Provide the [x, y] coordinate of the cell's center where the given text is located.  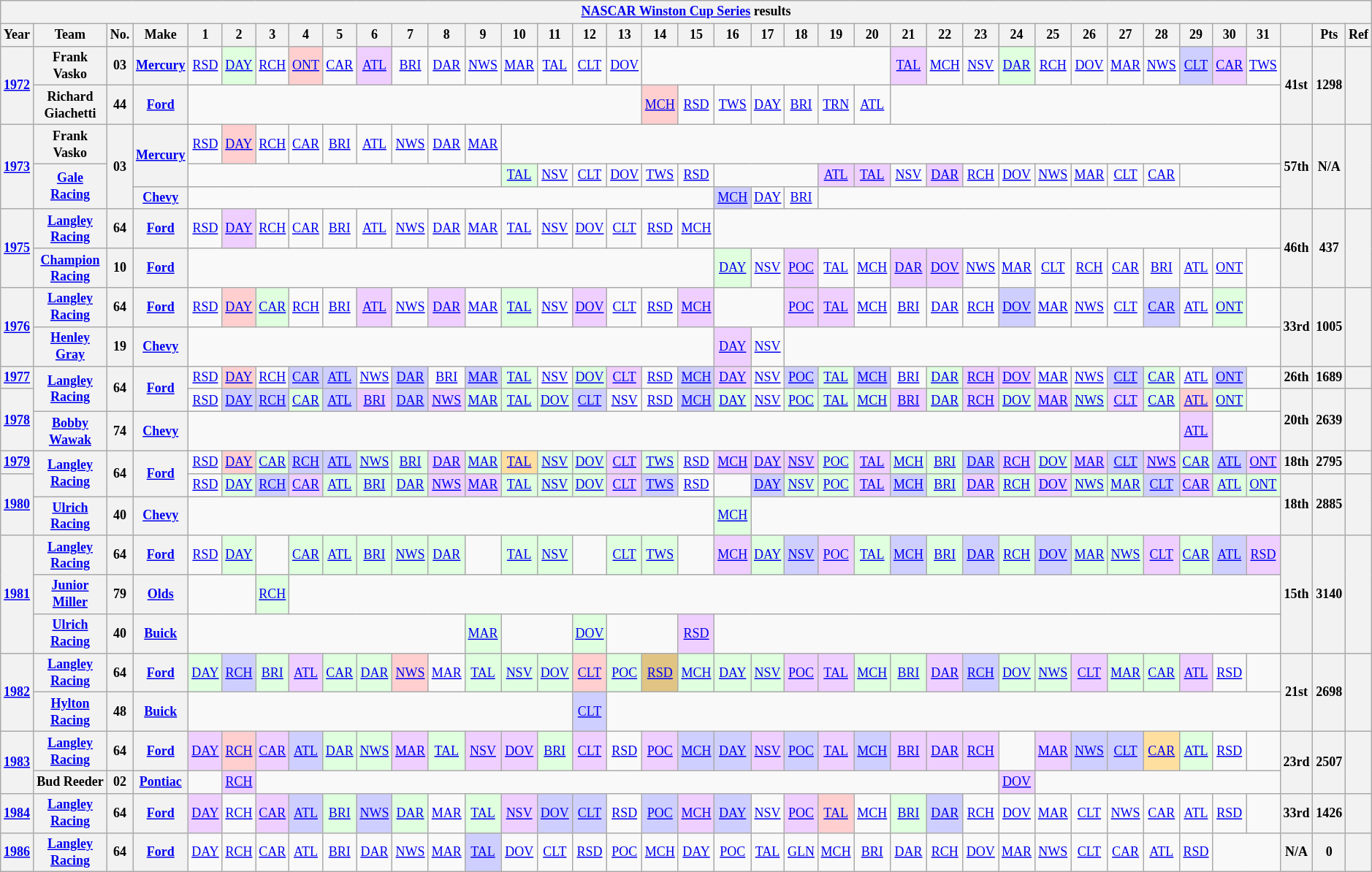
7 [411, 35]
3140 [1330, 594]
21 [909, 35]
79 [120, 594]
12 [590, 35]
437 [1330, 248]
Bud Reeder [70, 781]
20th [1296, 419]
13 [625, 35]
15 [696, 35]
1005 [1330, 327]
23 [980, 35]
6 [374, 35]
2698 [1330, 692]
Champion Racing [70, 268]
Olds [161, 594]
74 [120, 431]
Gale Racing [70, 186]
NASCAR Winston Cup Series results [686, 12]
26th [1296, 377]
46th [1296, 248]
1984 [18, 813]
1972 [18, 85]
29 [1196, 35]
2795 [1330, 462]
5 [339, 35]
44 [120, 105]
Pontiac [161, 781]
57th [1296, 167]
1983 [18, 762]
1426 [1330, 813]
15th [1296, 594]
1986 [18, 852]
17 [768, 35]
31 [1264, 35]
2 [239, 35]
Hylton Racing [70, 712]
21st [1296, 692]
2885 [1330, 504]
1980 [18, 504]
27 [1126, 35]
18 [801, 35]
1689 [1330, 377]
TRN [836, 105]
02 [120, 781]
1976 [18, 327]
Richard Giachetti [70, 105]
GLN [801, 852]
Pts [1330, 35]
22 [945, 35]
23rd [1296, 762]
1982 [18, 692]
48 [120, 712]
1977 [18, 377]
1975 [18, 248]
8 [446, 35]
28 [1162, 35]
20 [872, 35]
Year [18, 35]
26 [1089, 35]
Make [161, 35]
1973 [18, 167]
3 [273, 35]
2507 [1330, 762]
No. [120, 35]
14 [660, 35]
Junior Miller [70, 594]
0 [1330, 852]
Team [70, 35]
25 [1053, 35]
41st [1296, 85]
11 [554, 35]
1 [205, 35]
16 [733, 35]
1981 [18, 594]
1978 [18, 419]
2639 [1330, 419]
Henley Gray [70, 346]
Bobby Wawak [70, 431]
1979 [18, 462]
30 [1230, 35]
24 [1017, 35]
9 [483, 35]
Ref [1359, 35]
1298 [1330, 85]
4 [306, 35]
